Scan for the cell matching the given text and deliver its (x, y) coordinate at center. 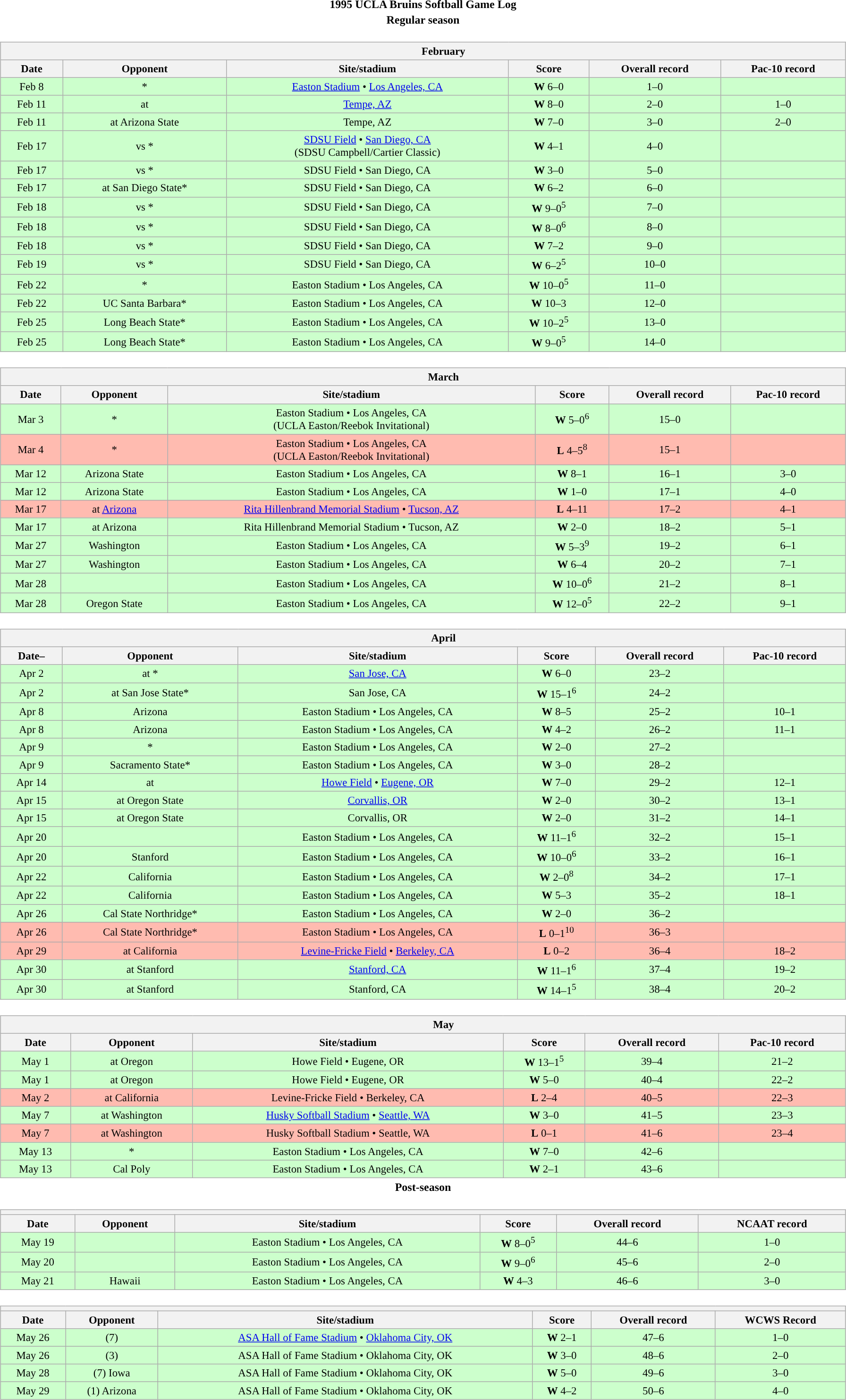
Apr 14 (32, 783)
May 29 (33, 1391)
W 6–25 (549, 264)
26–2 (660, 729)
April (423, 638)
29–2 (660, 783)
Feb 19 (32, 264)
12–1 (785, 783)
6–0 (655, 188)
L 0–2 (557, 951)
W 2–08 (557, 877)
11–0 (655, 284)
W 8–5 (557, 711)
W 9–06 (518, 1262)
May 21 (38, 1281)
(7) Iowa (112, 1373)
at * (150, 674)
35–2 (660, 895)
34–2 (660, 877)
36–2 (660, 913)
W 8–0 (549, 104)
L 0–1 (544, 1133)
41–6 (651, 1133)
36–3 (660, 932)
40–4 (651, 1080)
32–2 (660, 836)
May 28 (33, 1373)
W 13–15 (544, 1061)
W 10–25 (549, 322)
Date– (32, 656)
at San Diego State* (144, 188)
15–0 (669, 419)
38–4 (660, 989)
12–0 (655, 303)
23–4 (782, 1133)
W 5–3 (557, 895)
24–2 (660, 692)
28–2 (660, 765)
17–2 (669, 509)
Apr 29 (32, 951)
33–2 (660, 857)
L 2–4 (544, 1098)
W 14–15 (557, 989)
50–6 (653, 1391)
49–6 (653, 1373)
45–6 (627, 1262)
W 10–3 (549, 303)
14–0 (655, 342)
May 2 (36, 1098)
23–3 (782, 1115)
W 4–3 (518, 1281)
W 8–1 (572, 473)
W 12–05 (572, 603)
5–0 (655, 170)
NCAAT record (772, 1223)
40–5 (651, 1098)
at San Jose State* (150, 692)
SDSU Field • San Diego, CA(SDSU Campbell/Cartier Classic) (367, 146)
6–1 (788, 546)
W 7–2 (549, 245)
(3) (112, 1356)
41–5 (651, 1115)
WCWS Record (780, 1320)
W 8–06 (549, 227)
30–2 (660, 800)
Feb 8 (32, 86)
11–1 (785, 729)
W 6–2 (549, 188)
W 1–0 (572, 491)
47–6 (653, 1338)
Sacramento State* (150, 765)
May (423, 1025)
44–6 (627, 1242)
9–1 (788, 603)
25–2 (660, 711)
9–0 (655, 245)
(1) Arizona (112, 1391)
31–2 (660, 818)
UC Santa Barbara* (144, 303)
13–1 (785, 800)
L 0–110 (557, 932)
8–1 (788, 583)
36–4 (660, 951)
43–6 (651, 1169)
March (423, 377)
at Arizona State (144, 122)
Stanford (150, 857)
14–1 (785, 818)
18–1 (785, 895)
48–6 (653, 1356)
39–4 (651, 1061)
42–6 (651, 1151)
8–0 (655, 227)
5–1 (788, 527)
Oregon State (114, 603)
L 4–58 (572, 449)
4–1 (788, 509)
W 5–06 (572, 419)
27–2 (660, 747)
W 15–16 (557, 692)
May 20 (38, 1262)
May 19 (38, 1242)
Cal Poly (131, 1169)
Mar 3 (31, 419)
10–0 (655, 264)
W 8–05 (518, 1242)
22–3 (782, 1098)
W 10–05 (549, 284)
13–0 (655, 322)
February (423, 51)
46–6 (627, 1281)
37–4 (660, 970)
L 4–11 (572, 509)
W 5–39 (572, 546)
Hawaii (125, 1281)
Mar 4 (31, 449)
(7) (112, 1338)
23–2 (660, 674)
W 6–4 (572, 565)
10–1 (785, 711)
7–1 (788, 565)
W 4–1 (549, 146)
7–0 (655, 207)
